Find where the given text appears and provide that cell's center as (X, Y) coordinate. 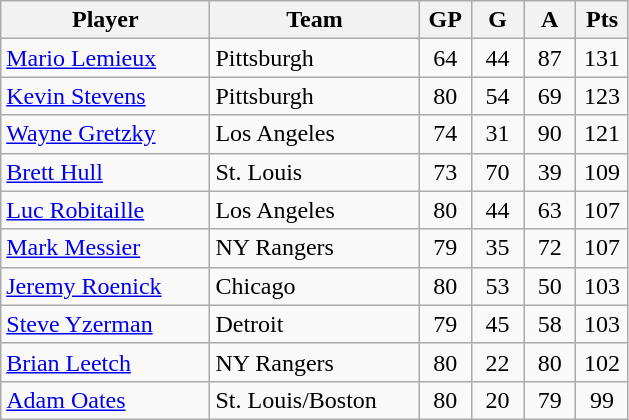
Adam Oates (106, 400)
131 (602, 58)
Luc Robitaille (106, 210)
74 (445, 134)
Wayne Gretzky (106, 134)
31 (497, 134)
Jeremy Roenick (106, 286)
G (497, 20)
Pts (602, 20)
Chicago (314, 286)
50 (550, 286)
73 (445, 172)
St. Louis (314, 172)
Detroit (314, 324)
64 (445, 58)
109 (602, 172)
Kevin Stevens (106, 96)
45 (497, 324)
22 (497, 362)
99 (602, 400)
Steve Yzerman (106, 324)
102 (602, 362)
121 (602, 134)
Player (106, 20)
70 (497, 172)
Mario Lemieux (106, 58)
87 (550, 58)
Brian Leetch (106, 362)
90 (550, 134)
123 (602, 96)
GP (445, 20)
A (550, 20)
58 (550, 324)
54 (497, 96)
63 (550, 210)
Brett Hull (106, 172)
53 (497, 286)
39 (550, 172)
Mark Messier (106, 248)
69 (550, 96)
72 (550, 248)
Team (314, 20)
St. Louis/Boston (314, 400)
20 (497, 400)
35 (497, 248)
